Determine the (X, Y) coordinate at the center of the cell enclosing the given text.  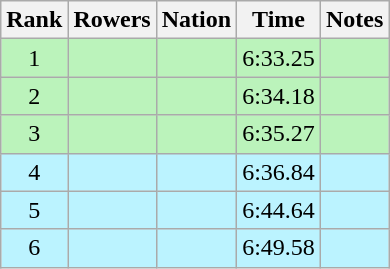
5 (34, 210)
Nation (196, 20)
1 (34, 58)
6:49.58 (279, 248)
Notes (354, 20)
Rowers (112, 20)
6 (34, 248)
Rank (34, 20)
Time (279, 20)
6:44.64 (279, 210)
6:33.25 (279, 58)
2 (34, 96)
4 (34, 172)
3 (34, 134)
6:34.18 (279, 96)
6:35.27 (279, 134)
6:36.84 (279, 172)
